Provide the (X, Y) coordinate of the cell's center where the given text is located.  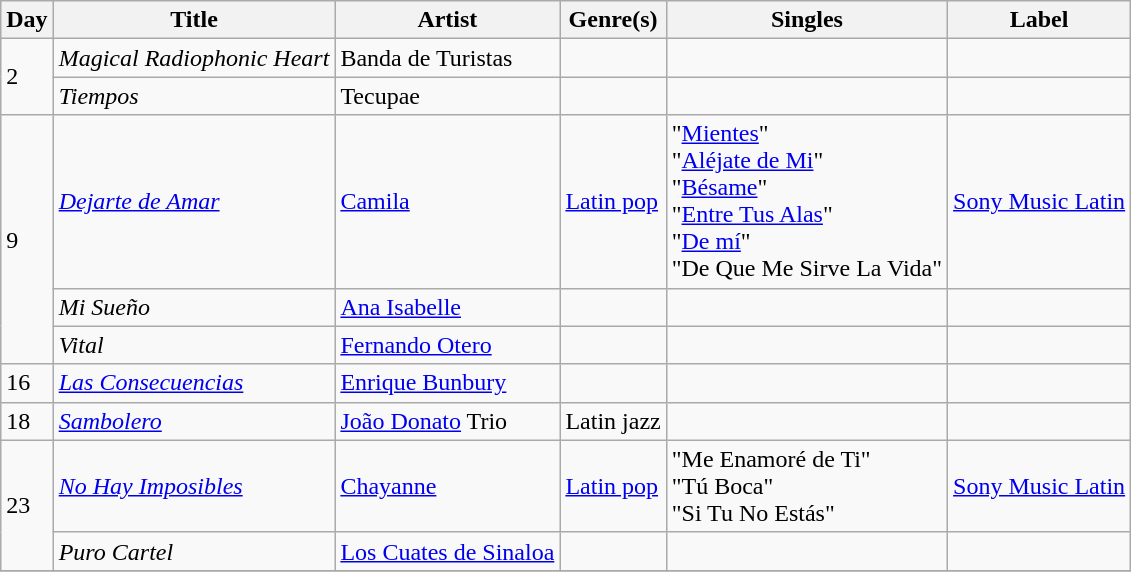
16 (27, 383)
Genre(s) (613, 20)
Banda de Turistas (448, 58)
18 (27, 421)
Title (194, 20)
Latin jazz (613, 421)
Magical Radiophonic Heart (194, 58)
2 (27, 77)
Day (27, 20)
Singles (806, 20)
Las Consecuencias (194, 383)
"Mientes""Aléjate de Mi""Bésame""Entre Tus Alas""De mí""De Que Me Sirve La Vida" (806, 202)
Tiempos (194, 96)
No Hay Imposibles (194, 486)
Mi Sueño (194, 307)
Ana Isabelle (448, 307)
23 (27, 505)
João Donato Trio (448, 421)
Vital (194, 345)
Sambolero (194, 421)
9 (27, 240)
Los Cuates de Sinaloa (448, 551)
Dejarte de Amar (194, 202)
Label (1040, 20)
Fernando Otero (448, 345)
"Me Enamoré de Ti""Tú Boca""Si Tu No Estás" (806, 486)
Camila (448, 202)
Enrique Bunbury (448, 383)
Chayanne (448, 486)
Tecupae (448, 96)
Artist (448, 20)
Puro Cartel (194, 551)
